For the text-containing cell, return its midpoint in [x, y] coordinate format. 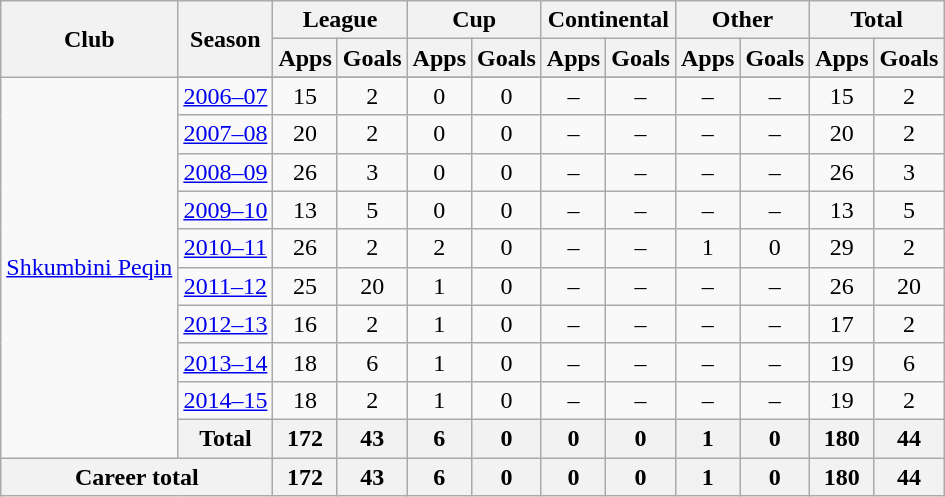
Shkumbini Peqin [90, 268]
Career total [137, 477]
Other [742, 20]
16 [305, 324]
2007–08 [226, 134]
Season [226, 39]
2009–10 [226, 210]
25 [305, 286]
Cup [474, 20]
League [340, 20]
Club [90, 39]
2014–15 [226, 400]
2013–14 [226, 362]
Continental [608, 20]
29 [842, 248]
2008–09 [226, 172]
2011–12 [226, 286]
17 [842, 324]
2010–11 [226, 248]
2012–13 [226, 324]
2006–07 [226, 96]
